Extract the (X, Y) coordinate from the center of the cell holding the provided text.  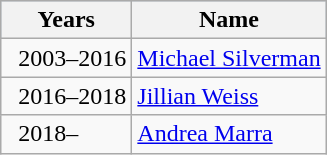
2018– (66, 134)
2003–2016 (66, 58)
Jillian Weiss (229, 96)
Years (66, 20)
Andrea Marra (229, 134)
2016–2018 (66, 96)
Michael Silverman (229, 58)
Name (229, 20)
